Search for the cell housing the specified text and yield its [x, y] center coordinate. 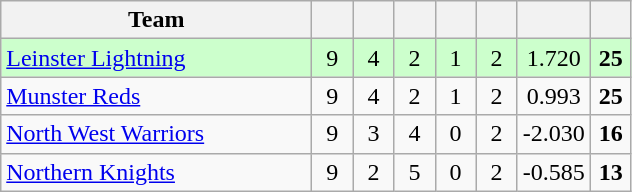
-2.030 [554, 134]
5 [414, 172]
16 [610, 134]
13 [610, 172]
Northern Knights [156, 172]
North West Warriors [156, 134]
3 [374, 134]
-0.585 [554, 172]
Munster Reds [156, 96]
Team [156, 20]
1.720 [554, 58]
0.993 [554, 96]
Leinster Lightning [156, 58]
